Detect which cell encompasses the target text, then output its [x, y] center coordinate. 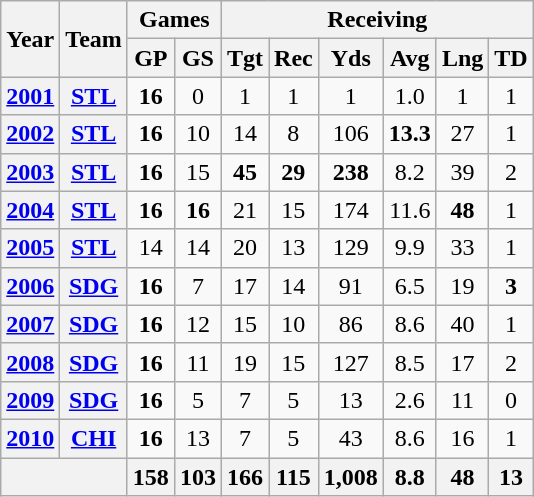
2.6 [410, 400]
127 [350, 362]
2008 [30, 362]
2006 [30, 286]
Tgt [244, 58]
43 [350, 438]
1.0 [410, 96]
40 [462, 324]
238 [350, 172]
Rec [294, 58]
166 [244, 477]
86 [350, 324]
Yds [350, 58]
174 [350, 210]
Lng [462, 58]
3 [511, 286]
GP [150, 58]
20 [244, 248]
8.5 [410, 362]
TD [511, 58]
CHI [94, 438]
12 [198, 324]
29 [294, 172]
115 [294, 477]
Avg [410, 58]
2003 [30, 172]
2001 [30, 96]
8.8 [410, 477]
2009 [30, 400]
Team [94, 39]
91 [350, 286]
6.5 [410, 286]
GS [198, 58]
2004 [30, 210]
1,008 [350, 477]
8 [294, 134]
Games [174, 20]
Year [30, 39]
106 [350, 134]
2007 [30, 324]
2002 [30, 134]
2005 [30, 248]
129 [350, 248]
9.9 [410, 248]
33 [462, 248]
45 [244, 172]
2010 [30, 438]
11.6 [410, 210]
158 [150, 477]
103 [198, 477]
13.3 [410, 134]
8.2 [410, 172]
21 [244, 210]
27 [462, 134]
39 [462, 172]
Receiving [377, 20]
